Extract the [x, y] coordinate from the center of the cell holding the provided text.  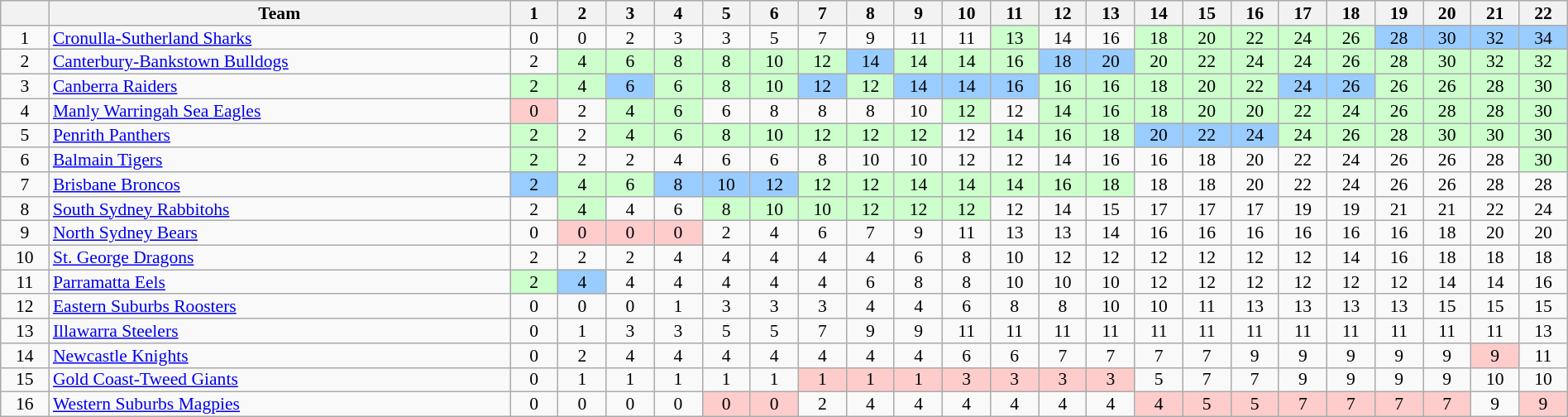
Team [280, 13]
Balmain Tigers [280, 160]
Newcastle Knights [280, 356]
Western Suburbs Magpies [280, 405]
Eastern Suburbs Roosters [280, 307]
34 [1543, 38]
Gold Coast-Tweed Giants [280, 380]
Cronulla-Sutherland Sharks [280, 38]
Manly Warringah Sea Eagles [280, 111]
St. George Dragons [280, 258]
South Sydney Rabbitohs [280, 209]
Canberra Raiders [280, 87]
Penrith Panthers [280, 136]
Illawarra Steelers [280, 331]
Brisbane Broncos [280, 185]
Parramatta Eels [280, 282]
Canterbury-Bankstown Bulldogs [280, 62]
North Sydney Bears [280, 233]
